Return (X, Y) of the center of cell containing provided text 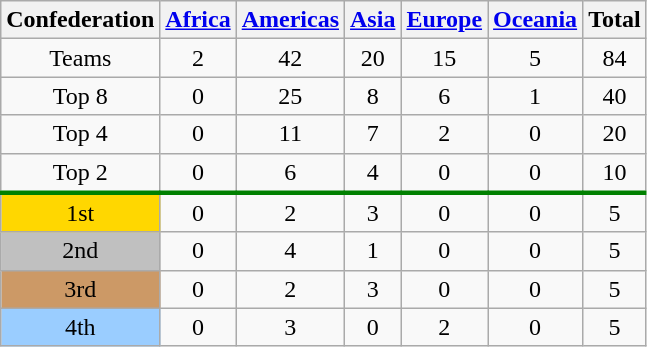
40 (615, 96)
Top 2 (80, 173)
2nd (80, 251)
3rd (80, 289)
Teams (80, 58)
Asia (373, 20)
8 (373, 96)
4th (80, 327)
15 (444, 58)
Africa (198, 20)
Top 4 (80, 134)
1st (80, 213)
42 (290, 58)
7 (373, 134)
Confederation (80, 20)
Top 8 (80, 96)
84 (615, 58)
Americas (290, 20)
Oceania (536, 20)
10 (615, 173)
25 (290, 96)
11 (290, 134)
Total (615, 20)
Europe (444, 20)
